Provide the (X, Y) coordinate of the cell's center where the given text is located.  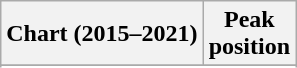
Peakposition (249, 34)
Chart (2015–2021) (102, 34)
